Return (x, y) of the center of cell containing provided text 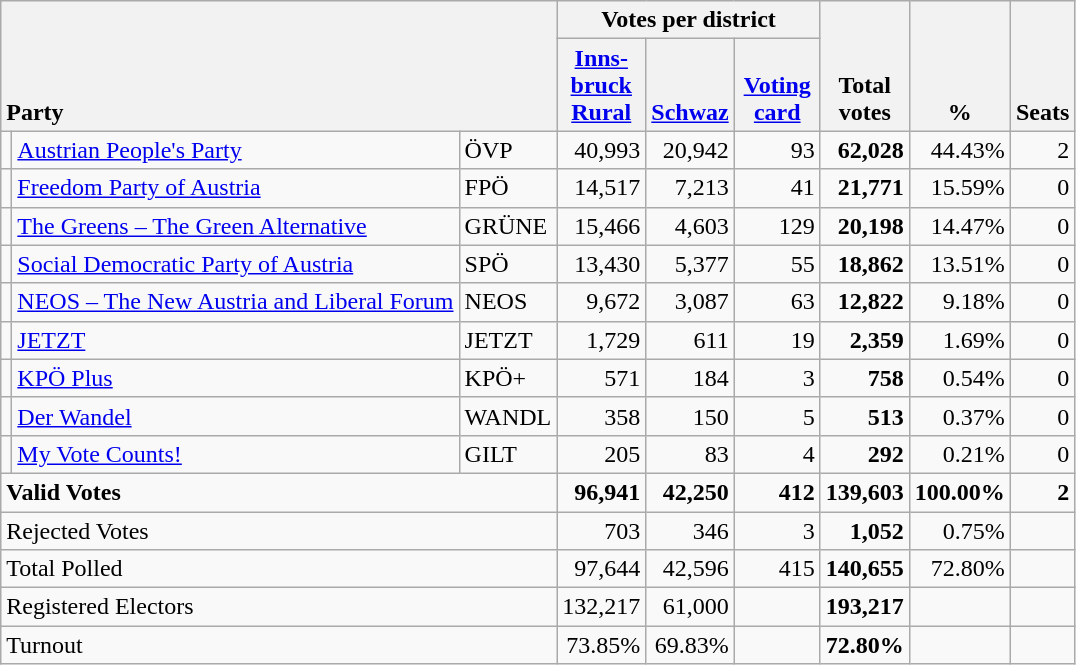
Turnout (279, 645)
0.21% (960, 454)
73.85% (602, 645)
14,517 (602, 188)
NEOS (508, 302)
150 (690, 416)
139,603 (864, 492)
13,430 (602, 264)
20,942 (690, 150)
611 (690, 340)
3,087 (690, 302)
7,213 (690, 188)
Schwaz (690, 85)
Party (279, 66)
83 (690, 454)
My Vote Counts! (236, 454)
Valid Votes (279, 492)
18,862 (864, 264)
Freedom Party of Austria (236, 188)
KPÖ+ (508, 378)
193,217 (864, 607)
42,250 (690, 492)
Seats (1042, 66)
% (960, 66)
0.54% (960, 378)
Austrian People's Party (236, 150)
FPÖ (508, 188)
Inns-bruckRural (602, 85)
571 (602, 378)
513 (864, 416)
1.69% (960, 340)
346 (690, 531)
4 (777, 454)
12,822 (864, 302)
The Greens – The Green Alternative (236, 226)
758 (864, 378)
Registered Electors (279, 607)
WANDL (508, 416)
Rejected Votes (279, 531)
1,729 (602, 340)
ÖVP (508, 150)
40,993 (602, 150)
41 (777, 188)
9,672 (602, 302)
GILT (508, 454)
KPÖ Plus (236, 378)
20,198 (864, 226)
9.18% (960, 302)
44.43% (960, 150)
358 (602, 416)
2,359 (864, 340)
129 (777, 226)
NEOS – The New Austria and Liberal Forum (236, 302)
Votes per district (689, 20)
96,941 (602, 492)
SPÖ (508, 264)
21,771 (864, 188)
4,603 (690, 226)
62,028 (864, 150)
14.47% (960, 226)
0.75% (960, 531)
412 (777, 492)
97,644 (602, 569)
140,655 (864, 569)
0.37% (960, 416)
184 (690, 378)
Totalvotes (864, 66)
13.51% (960, 264)
93 (777, 150)
5 (777, 416)
100.00% (960, 492)
61,000 (690, 607)
Der Wandel (236, 416)
132,217 (602, 607)
19 (777, 340)
415 (777, 569)
Social Democratic Party of Austria (236, 264)
1,052 (864, 531)
15.59% (960, 188)
63 (777, 302)
205 (602, 454)
55 (777, 264)
292 (864, 454)
GRÜNE (508, 226)
69.83% (690, 645)
15,466 (602, 226)
42,596 (690, 569)
703 (602, 531)
5,377 (690, 264)
Total Polled (279, 569)
Votingcard (777, 85)
